Identify which cell holds the provided text, then report its (X, Y) central coordinate. 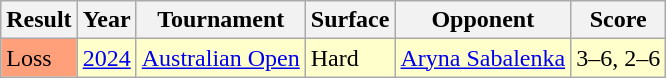
Australian Open (220, 58)
Loss (39, 58)
Result (39, 20)
Hard (350, 58)
Tournament (220, 20)
Score (618, 20)
Aryna Sabalenka (483, 58)
2024 (106, 58)
Surface (350, 20)
3–6, 2–6 (618, 58)
Year (106, 20)
Opponent (483, 20)
